Capture the cell that displays the provided text and extract its [x, y] central coordinate. 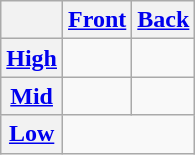
Back [164, 20]
Front [98, 20]
Low [32, 134]
Mid [32, 96]
High [32, 58]
